Determine the [x, y] coordinate at the center of the cell enclosing the given text.  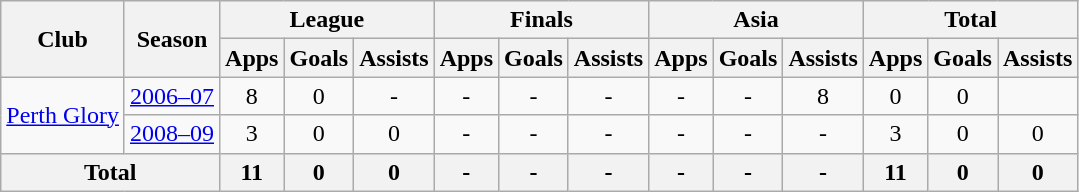
Finals [542, 20]
Club [63, 39]
Season [172, 39]
Perth Glory [63, 115]
Asia [756, 20]
2008–09 [172, 134]
League [328, 20]
2006–07 [172, 96]
